Return (x, y) of the center of cell containing provided text 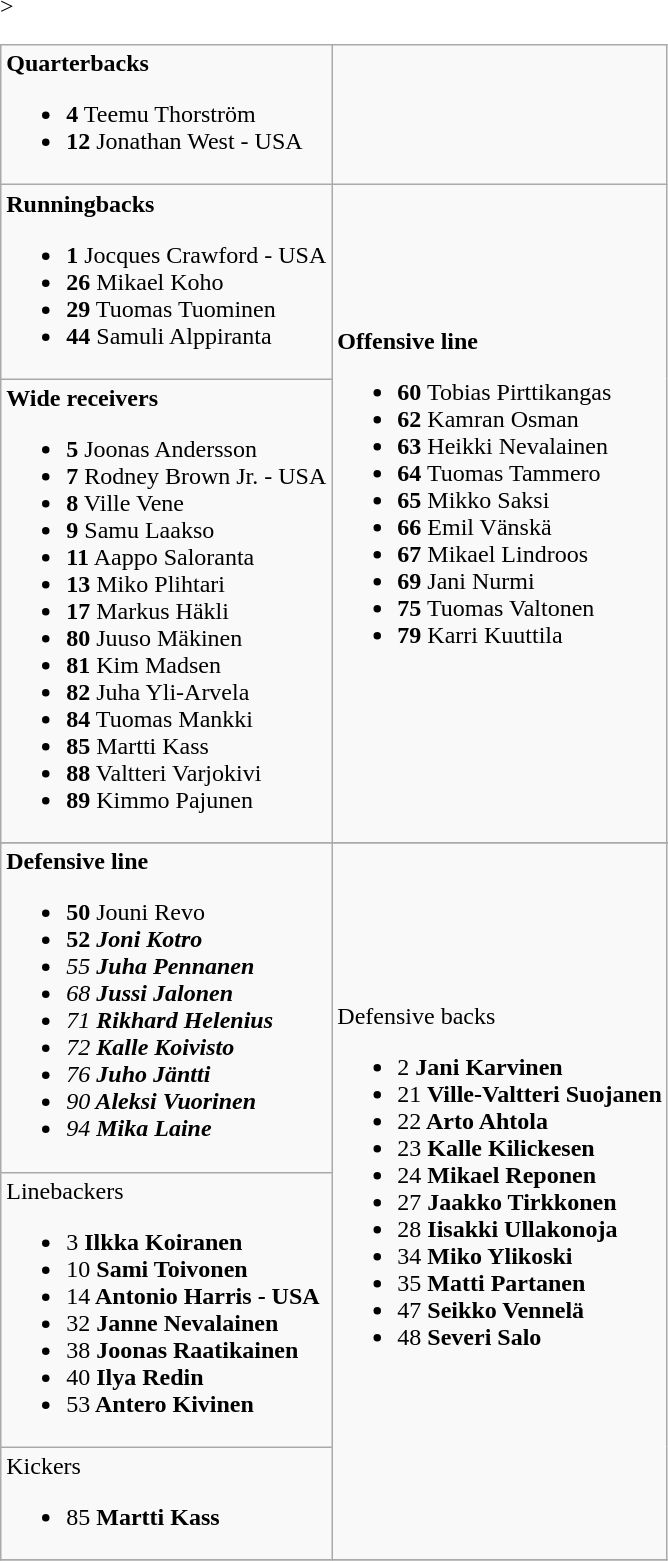
Quarterbacks4 Teemu Thorström12 Jonathan West - USA (166, 115)
Linebackers3 Ilkka Koiranen10 Sami Toivonen14 Antonio Harris - USA32 Janne Nevalainen38 Joonas Raatikainen40 Ilya Redin53 Antero Kivinen (166, 1310)
Runningbacks1 Jocques Crawford - USA26 Mikael Koho29 Tuomas Tuominen44 Samuli Alppiranta (166, 282)
Kickers85 Martti Kass (166, 1504)
